Find where the given text appears and provide that cell's center as (x, y) coordinate. 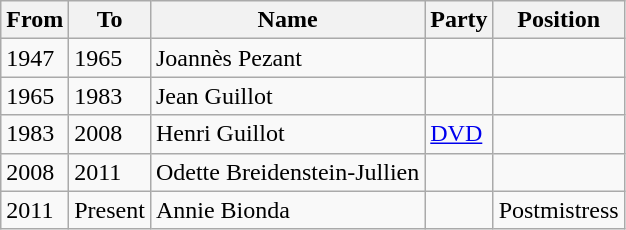
To (110, 20)
Present (110, 210)
DVD (459, 134)
1947 (35, 58)
Name (287, 20)
Annie Bionda (287, 210)
Joannès Pezant (287, 58)
From (35, 20)
Henri Guillot (287, 134)
Jean Guillot (287, 96)
Party (459, 20)
Position (558, 20)
Odette Breidenstein-Jullien (287, 172)
Postmistress (558, 210)
